Return [X, Y] of the center of cell containing provided text 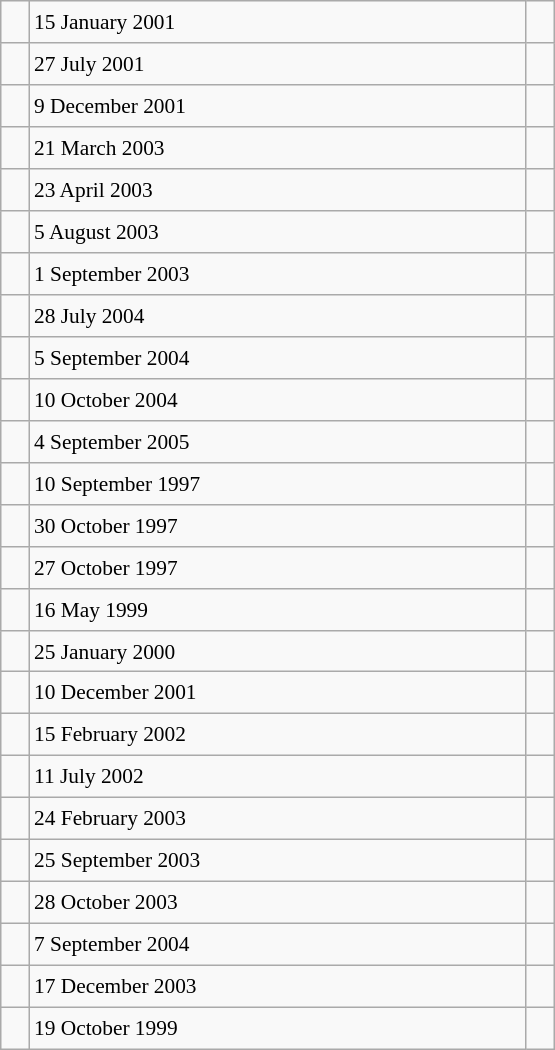
17 December 2003 [278, 986]
27 July 2001 [278, 64]
28 July 2004 [278, 316]
11 July 2002 [278, 777]
16 May 1999 [278, 609]
25 September 2003 [278, 861]
10 September 1997 [278, 483]
21 March 2003 [278, 148]
9 December 2001 [278, 106]
10 December 2001 [278, 693]
4 September 2005 [278, 441]
28 October 2003 [278, 903]
15 February 2002 [278, 735]
1 September 2003 [278, 274]
25 January 2000 [278, 651]
24 February 2003 [278, 819]
5 September 2004 [278, 358]
5 August 2003 [278, 232]
30 October 1997 [278, 525]
7 September 2004 [278, 945]
23 April 2003 [278, 190]
15 January 2001 [278, 22]
19 October 1999 [278, 1028]
10 October 2004 [278, 399]
27 October 1997 [278, 567]
